Return [x, y] of the center of cell containing provided text 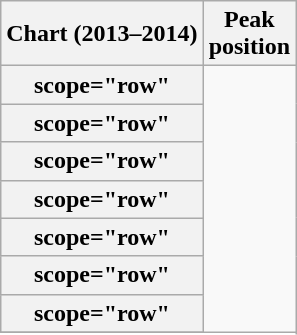
Chart (2013–2014) [102, 34]
Peakposition [249, 34]
